Provide the [x, y] coordinate of the cell's center where the given text is located.  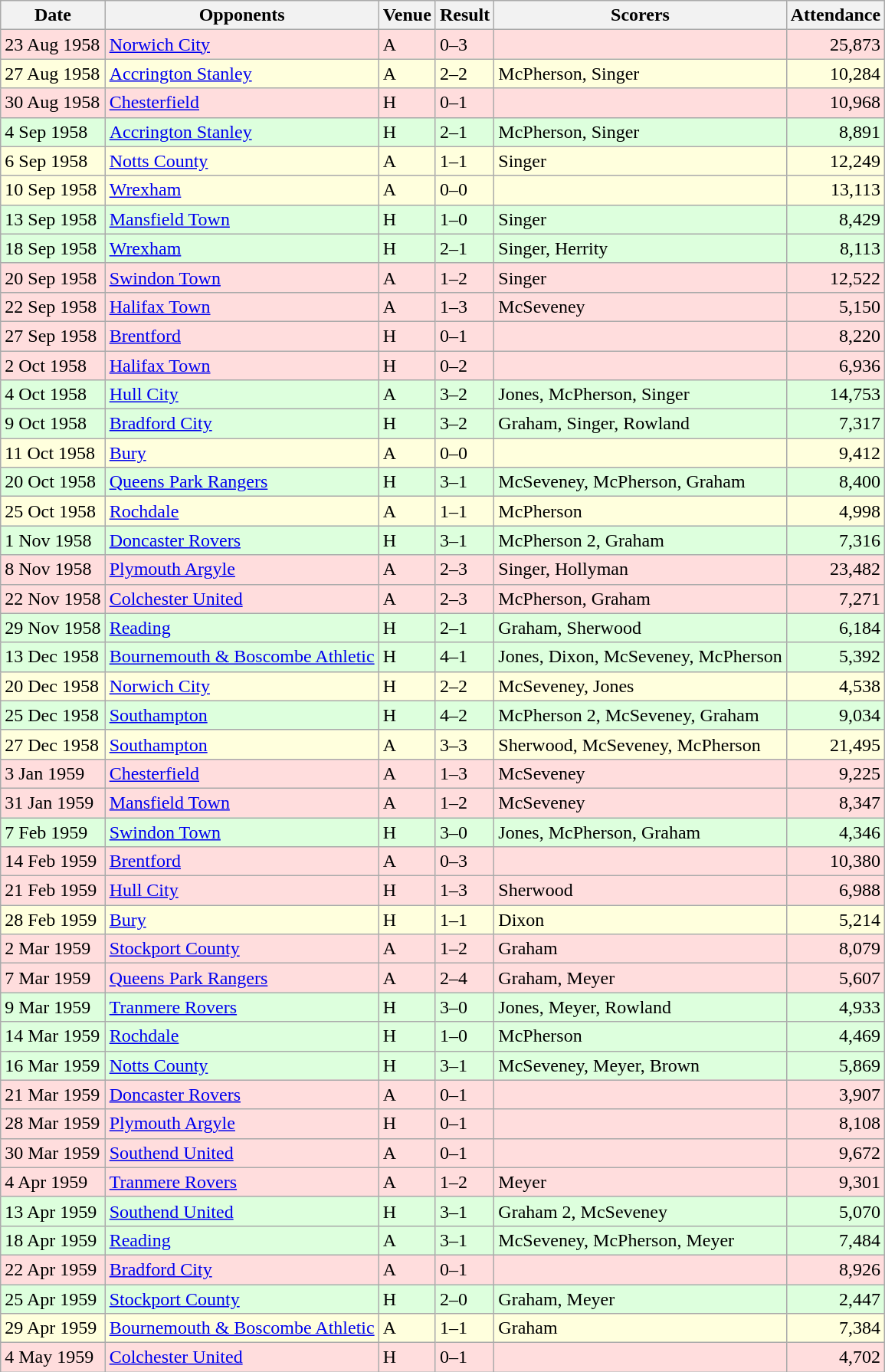
8,108 [835, 1124]
14 Mar 1959 [53, 1036]
7 Feb 1959 [53, 832]
2–4 [464, 978]
8,113 [835, 248]
7,316 [835, 540]
4,702 [835, 1357]
Date [53, 15]
31 Jan 1959 [53, 803]
3–3 [464, 744]
4 May 1959 [53, 1357]
22 Nov 1958 [53, 599]
20 Sep 1958 [53, 277]
3 Jan 1959 [53, 773]
Singer, Hollyman [641, 569]
4,469 [835, 1036]
6 Sep 1958 [53, 161]
23 Aug 1958 [53, 44]
5,392 [835, 657]
9 Mar 1959 [53, 1007]
4,346 [835, 832]
Graham, Singer, Rowland [641, 424]
0–2 [464, 366]
14 Feb 1959 [53, 862]
McPherson 2, McSeveney, Graham [641, 715]
McSeveney, Meyer, Brown [641, 1065]
3,907 [835, 1095]
Result [464, 15]
13,113 [835, 190]
Meyer [641, 1182]
22 Apr 1959 [53, 1269]
Scorers [641, 15]
7,271 [835, 599]
7,484 [835, 1240]
4,998 [835, 511]
13 Sep 1958 [53, 219]
30 Mar 1959 [53, 1153]
8,347 [835, 803]
14,753 [835, 395]
27 Sep 1958 [53, 336]
5,214 [835, 920]
McPherson, Graham [641, 599]
9,672 [835, 1153]
9,225 [835, 773]
8,400 [835, 482]
8 Nov 1958 [53, 569]
1 Nov 1958 [53, 540]
8,220 [835, 336]
20 Dec 1958 [53, 686]
McPherson 2, Graham [641, 540]
25 Dec 1958 [53, 715]
4,933 [835, 1007]
5,607 [835, 978]
8,079 [835, 949]
Jones, Dixon, McSeveney, McPherson [641, 657]
29 Nov 1958 [53, 628]
29 Apr 1959 [53, 1328]
Venue [407, 15]
Jones, McPherson, Singer [641, 395]
20 Oct 1958 [53, 482]
Jones, Meyer, Rowland [641, 1007]
Jones, McPherson, Graham [641, 832]
2–0 [464, 1299]
Opponents [242, 15]
18 Apr 1959 [53, 1240]
23,482 [835, 569]
Attendance [835, 15]
10,284 [835, 74]
30 Aug 1958 [53, 103]
5,070 [835, 1211]
Graham 2, McSeveney [641, 1211]
12,522 [835, 277]
7,384 [835, 1328]
Dixon [641, 920]
18 Sep 1958 [53, 248]
25 Apr 1959 [53, 1299]
28 Mar 1959 [53, 1124]
8,891 [835, 132]
21 Feb 1959 [53, 891]
8,429 [835, 219]
25,873 [835, 44]
4 Apr 1959 [53, 1182]
9,034 [835, 715]
4,538 [835, 686]
13 Dec 1958 [53, 657]
McSeveney, McPherson, Graham [641, 482]
9,301 [835, 1182]
6,936 [835, 366]
7 Mar 1959 [53, 978]
6,184 [835, 628]
28 Feb 1959 [53, 920]
27 Aug 1958 [53, 74]
5,869 [835, 1065]
Sherwood [641, 891]
21,495 [835, 744]
McSeveney, McPherson, Meyer [641, 1240]
McSeveney, Jones [641, 686]
10,380 [835, 862]
5,150 [835, 307]
13 Apr 1959 [53, 1211]
11 Oct 1958 [53, 453]
22 Sep 1958 [53, 307]
27 Dec 1958 [53, 744]
2 Mar 1959 [53, 949]
Sherwood, McSeveney, McPherson [641, 744]
10,968 [835, 103]
2,447 [835, 1299]
4 Oct 1958 [53, 395]
Singer, Herrity [641, 248]
21 Mar 1959 [53, 1095]
12,249 [835, 161]
4–1 [464, 657]
9 Oct 1958 [53, 424]
2 Oct 1958 [53, 366]
4–2 [464, 715]
9,412 [835, 453]
6,988 [835, 891]
10 Sep 1958 [53, 190]
7,317 [835, 424]
Graham, Sherwood [641, 628]
16 Mar 1959 [53, 1065]
8,926 [835, 1269]
4 Sep 1958 [53, 132]
25 Oct 1958 [53, 511]
